Extract the (x, y) coordinate from the center of the cell holding the provided text.  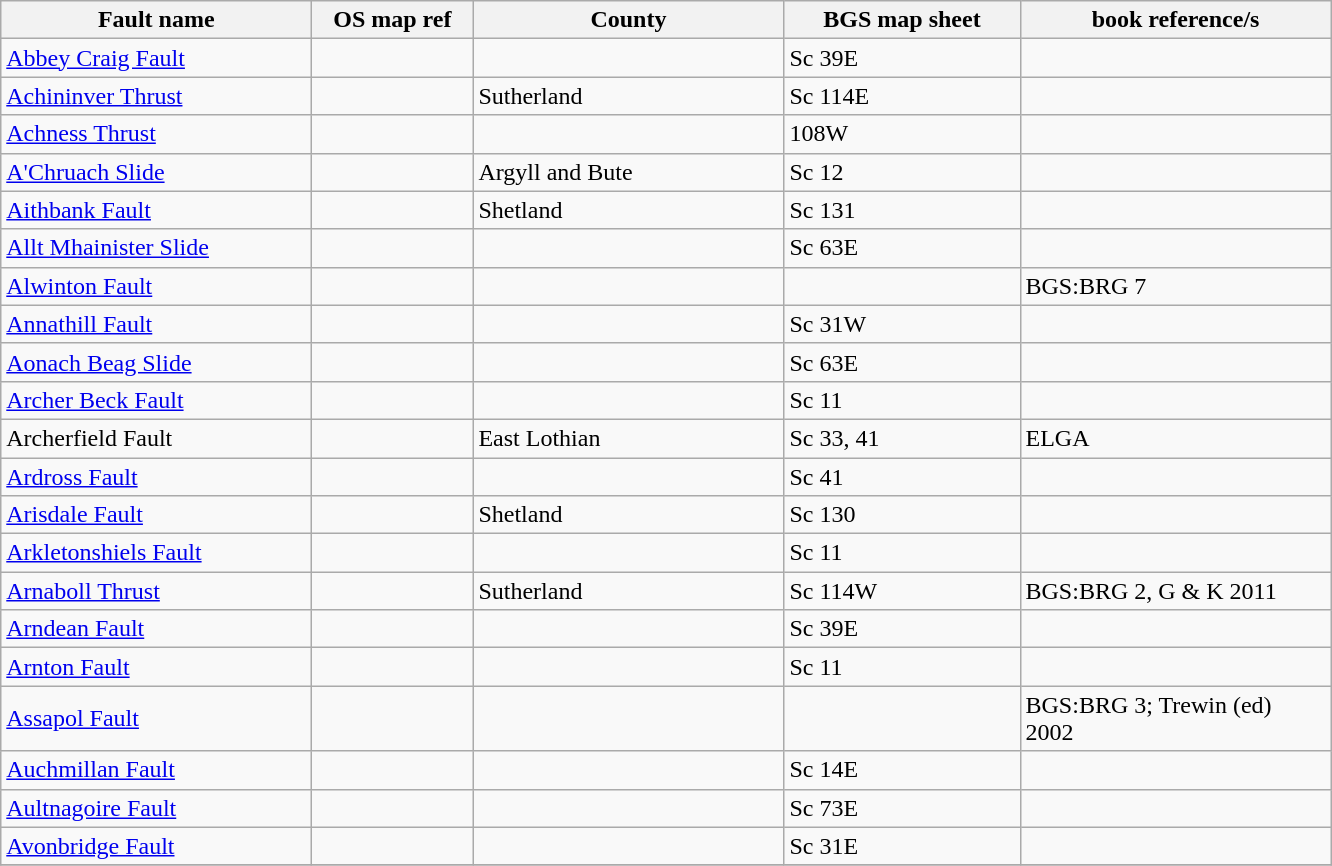
BGS:BRG 7 (1176, 286)
Avonbridge Fault (156, 846)
Sc 41 (902, 477)
book reference/s (1176, 20)
Archerfield Fault (156, 438)
Archer Beck Fault (156, 400)
Arisdale Fault (156, 515)
Aultnagoire Fault (156, 808)
Sc 114E (902, 96)
BGS:BRG 3; Trewin (ed) 2002 (1176, 718)
108W (902, 134)
Allt Mhainister Slide (156, 248)
Assapol Fault (156, 718)
Achness Thrust (156, 134)
Arkletonshiels Fault (156, 553)
Sc 31W (902, 324)
Auchmillan Fault (156, 770)
Sc 33, 41 (902, 438)
Fault name (156, 20)
BGS map sheet (902, 20)
Alwinton Fault (156, 286)
BGS:BRG 2, G & K 2011 (1176, 591)
East Lothian (628, 438)
Ardross Fault (156, 477)
Argyll and Bute (628, 172)
Sc 14E (902, 770)
County (628, 20)
Arnaboll Thrust (156, 591)
OS map ref (392, 20)
Aonach Beag Slide (156, 362)
Sc 130 (902, 515)
Sc 131 (902, 210)
Sc 73E (902, 808)
Arnton Fault (156, 667)
A'Chruach Slide (156, 172)
ELGA (1176, 438)
Sc 12 (902, 172)
Abbey Craig Fault (156, 58)
Sc 31E (902, 846)
Annathill Fault (156, 324)
Aithbank Fault (156, 210)
Achininver Thrust (156, 96)
Sc 114W (902, 591)
Arndean Fault (156, 629)
